From the cell containing the given text, extract its center point as [x, y] coordinate. 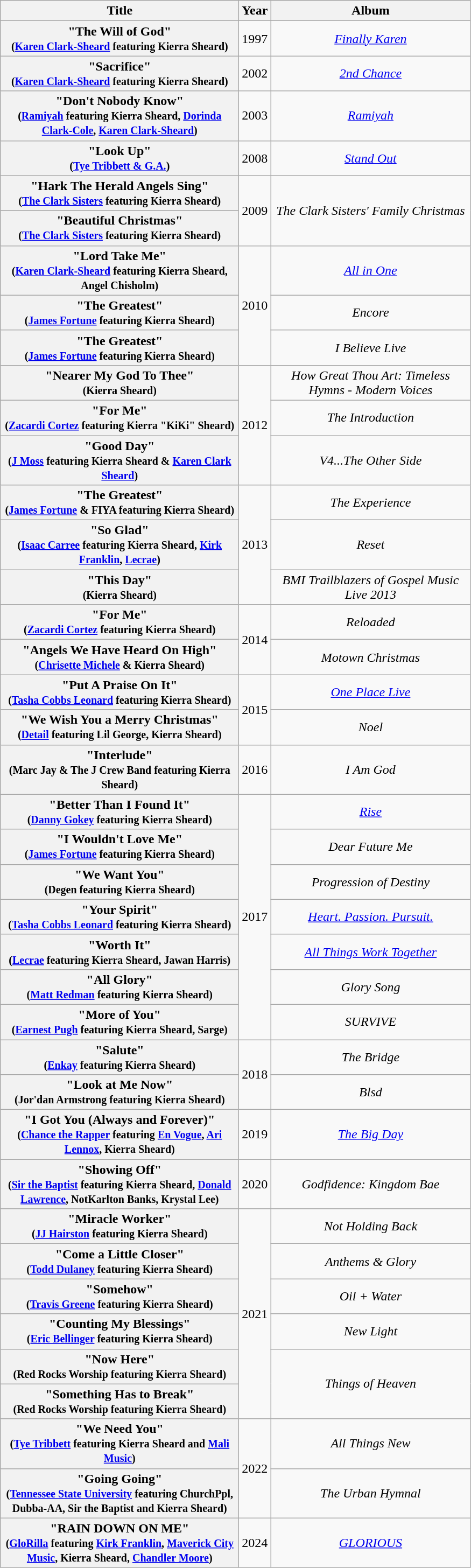
2003 [255, 116]
"We Wish You a Merry Christmas"(Detail featuring Lil George, Kierra Sheard) [119, 727]
"So Glad"(Isaac Carree featuring Kierra Sheard, Kirk Franklin, Lecrae) [119, 545]
"Look at Me Now"(Jor'dan Armstrong featuring Kierra Sheard) [119, 1092]
Blsd [370, 1092]
"Worth It"(Lecrae featuring Kierra Sheard, Jawan Harris) [119, 952]
"Interlude"(Marc Jay & The J Crew Band featuring Kierra Sheard) [119, 769]
Stand Out [370, 158]
"Counting My Blessings"(Eric Bellinger featuring Kierra Sheard) [119, 1331]
"Your Spirit"(Tasha Cobbs Leonard featuring Kierra Sheard) [119, 916]
"We Need You"(Tye Tribbett featuring Kierra Sheard and Mali Music) [119, 1444]
"Come a Little Closer"(Todd Dulaney featuring Kierra Sheard) [119, 1261]
Album [370, 11]
One Place Live [370, 692]
Dear Future Me [370, 846]
2020 [255, 1184]
2019 [255, 1135]
2024 [255, 1543]
"Lord Take Me"(Karen Clark-Sheard featuring Kierra Sheard, Angel Chisholm) [119, 270]
"Better Than I Found It"(Danny Gokey featuring Kierra Sheard) [119, 812]
V4...The Other Side [370, 460]
"Look Up"(Tye Tribbett & G.A.) [119, 158]
The Introduction [370, 418]
Things of Heaven [370, 1384]
2014 [255, 640]
"I Wouldn't Love Me"(James Fortune featuring Kierra Sheard) [119, 846]
GLORIOUS [370, 1543]
The Big Day [370, 1135]
"Good Day"(J Moss featuring Kierra Sheard & Karen Clark Sheard) [119, 460]
Finally Karen [370, 39]
"Put A Praise On It"(Tasha Cobbs Leonard featuring Kierra Sheard) [119, 692]
How Great Thou Art: Timeless Hymns - Modern Voices [370, 382]
I Am God [370, 769]
"Going Going"(Tennessee State University featuring ChurchPpl, Dubba-AA, Sir the Baptist and Kierra Sheard) [119, 1493]
"RAIN DOWN ON ME"(GloRilla featuring Kirk Franklin, Maverick City Music, Kierra Sheard, Chandler Moore) [119, 1543]
"Miracle Worker"(JJ Hairston featuring Kierra Sheard) [119, 1227]
2013 [255, 545]
Motown Christmas [370, 657]
Anthems & Glory [370, 1261]
Reset [370, 545]
"The Will of God"(Karen Clark-Sheard featuring Kierra Sheard) [119, 39]
Encore [370, 312]
Noel [370, 727]
"More of You"(Earnest Pugh featuring Kierra Sheard, Sarge) [119, 1022]
Godfidence: Kingdom Bae [370, 1184]
Title [119, 11]
All Things Work Together [370, 952]
All Things New [370, 1444]
The Clark Sisters' Family Christmas [370, 211]
"Showing Off"(Sir the Baptist featuring Kierra Sheard, Donald Lawrence, NotKarlton Banks, Krystal Lee) [119, 1184]
2nd Chance [370, 73]
2017 [255, 916]
The Bridge [370, 1056]
"Something Has to Break"(Red Rocks Worship featuring Kierra Sheard) [119, 1401]
"For Me"(Zacardi Cortez featuring Kierra Sheard) [119, 622]
Heart. Passion. Pursuit. [370, 916]
"Salute"(Enkay featuring Kierra Sheard) [119, 1056]
"This Day"(Kierra Sheard) [119, 587]
2010 [255, 305]
"Don't Nobody Know"(Ramiyah featuring Kierra Sheard, Dorinda Clark-Cole, Karen Clark-Sheard) [119, 116]
"Nearer My God To Thee"(Kierra Sheard) [119, 382]
"For Me"(Zacardi Cortez featuring Kierra "KiKi" Sheard) [119, 418]
The Urban Hymnal [370, 1493]
"Hark The Herald Angels Sing"(The Clark Sisters featuring Kierra Sheard) [119, 193]
2002 [255, 73]
"All Glory"(Matt Redman featuring Kierra Sheard) [119, 986]
I Believe Live [370, 348]
"We Want You"(Degen featuring Kierra Sheard) [119, 882]
2018 [255, 1074]
"The Greatest"(James Fortune & FIYA featuring Kierra Sheard) [119, 503]
"Sacrifice"(Karen Clark-Sheard featuring Kierra Sheard) [119, 73]
"Now Here"(Red Rocks Worship featuring Kierra Sheard) [119, 1367]
2009 [255, 211]
BMI Trailblazers of Gospel Music Live 2013 [370, 587]
Not Holding Back [370, 1227]
Reloaded [370, 622]
"Somehow"(Travis Greene featuring Kierra Sheard) [119, 1297]
New Light [370, 1331]
2022 [255, 1468]
2008 [255, 158]
Year [255, 11]
Glory Song [370, 986]
Progression of Destiny [370, 882]
"Beautiful Christmas"(The Clark Sisters featuring Kierra Sheard) [119, 228]
1997 [255, 39]
2012 [255, 425]
"Angels We Have Heard On High"(Chrisette Michele & Kierra Sheard) [119, 657]
SURVIVE [370, 1022]
Ramiyah [370, 116]
Oil + Water [370, 1297]
Rise [370, 812]
2015 [255, 710]
2021 [255, 1314]
"I Got You (Always and Forever)"(Chance the Rapper featuring En Vogue, Ari Lennox, Kierra Sheard) [119, 1135]
The Experience [370, 503]
2016 [255, 769]
All in One [370, 270]
